Return the (x, y) coordinate for the center point of the cell that contains the specified text.  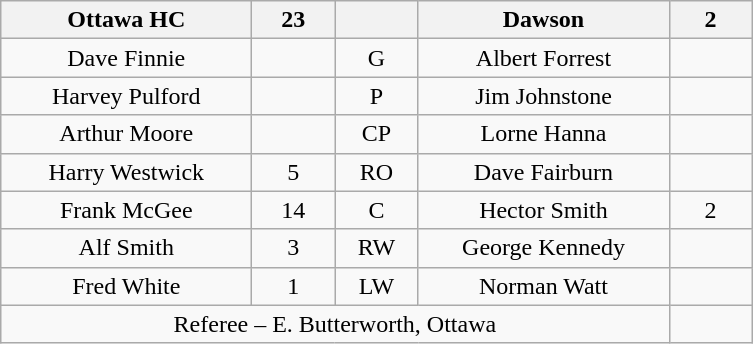
Fred White (126, 286)
RO (376, 172)
G (376, 58)
23 (294, 20)
Jim Johnstone (544, 96)
Harry Westwick (126, 172)
George Kennedy (544, 248)
Arthur Moore (126, 134)
Dave Fairburn (544, 172)
14 (294, 210)
Ottawa HC (126, 20)
Frank McGee (126, 210)
Referee – E. Butterworth, Ottawa (335, 324)
LW (376, 286)
Norman Watt (544, 286)
Harvey Pulford (126, 96)
Albert Forrest (544, 58)
Dawson (544, 20)
Lorne Hanna (544, 134)
P (376, 96)
CP (376, 134)
Dave Finnie (126, 58)
5 (294, 172)
1 (294, 286)
Alf Smith (126, 248)
C (376, 210)
RW (376, 248)
3 (294, 248)
Hector Smith (544, 210)
